Capture the cell that displays the provided text and extract its [x, y] central coordinate. 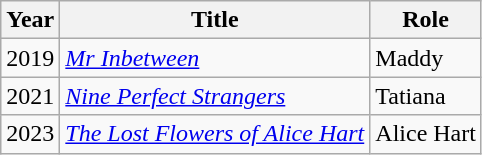
Maddy [426, 58]
2019 [30, 58]
Year [30, 20]
Role [426, 20]
2021 [30, 96]
2023 [30, 134]
Nine Perfect Strangers [215, 96]
Title [215, 20]
Tatiana [426, 96]
Alice Hart [426, 134]
Mr Inbetween [215, 58]
The Lost Flowers of Alice Hart [215, 134]
